Return the (x, y) coordinate for the center point of the cell that contains the specified text.  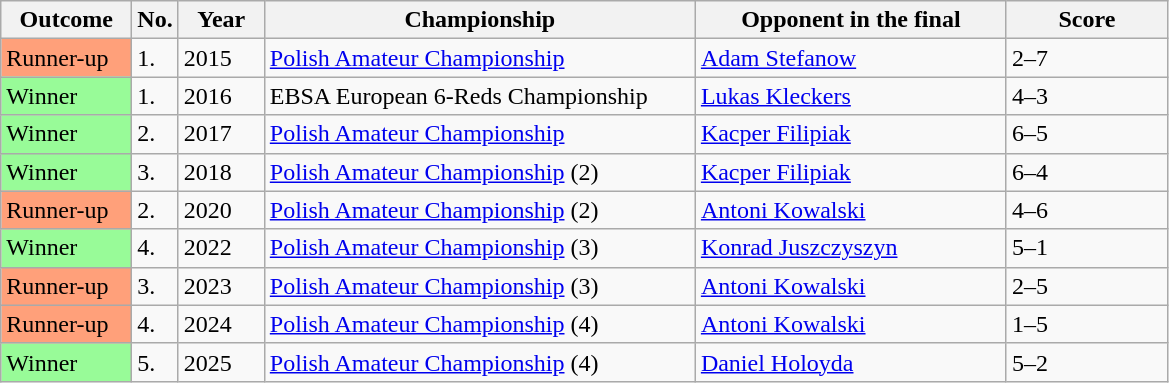
2016 (221, 96)
2–5 (1086, 286)
5. (155, 362)
2017 (221, 134)
2020 (221, 210)
6–5 (1086, 134)
Adam Stefanow (850, 58)
Lukas Kleckers (850, 96)
2023 (221, 286)
Outcome (66, 20)
Opponent in the final (850, 20)
Konrad Juszczyszyn (850, 248)
4–6 (1086, 210)
Year (221, 20)
4–3 (1086, 96)
Score (1086, 20)
5–2 (1086, 362)
Championship (480, 20)
1–5 (1086, 324)
EBSA European 6-Reds Championship (480, 96)
No. (155, 20)
2015 (221, 58)
2–7 (1086, 58)
6–4 (1086, 172)
2022 (221, 248)
Daniel Holoyda (850, 362)
2018 (221, 172)
2025 (221, 362)
5–1 (1086, 248)
2024 (221, 324)
